Find where the given text appears and provide that cell's center as (x, y) coordinate. 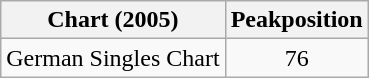
German Singles Chart (113, 58)
76 (296, 58)
Peakposition (296, 20)
Chart (2005) (113, 20)
